Provide the (X, Y) coordinate of the cell's center where the given text is located.  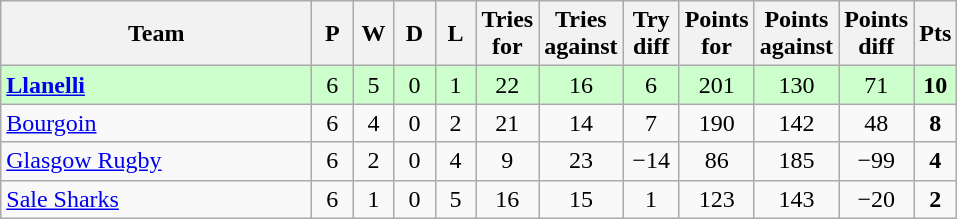
−20 (876, 199)
D (414, 34)
10 (936, 85)
Team (156, 34)
−14 (651, 161)
143 (796, 199)
185 (796, 161)
Points for (716, 34)
21 (508, 123)
23 (581, 161)
W (374, 34)
201 (716, 85)
Llanelli (156, 85)
86 (716, 161)
Pts (936, 34)
22 (508, 85)
Try diff (651, 34)
Sale Sharks (156, 199)
130 (796, 85)
Tries for (508, 34)
L (456, 34)
Tries against (581, 34)
Glasgow Rugby (156, 161)
14 (581, 123)
Points diff (876, 34)
190 (716, 123)
−99 (876, 161)
9 (508, 161)
71 (876, 85)
8 (936, 123)
48 (876, 123)
7 (651, 123)
Points against (796, 34)
P (332, 34)
15 (581, 199)
123 (716, 199)
142 (796, 123)
Bourgoin (156, 123)
